Scan for the cell matching the given text and deliver its (X, Y) coordinate at center. 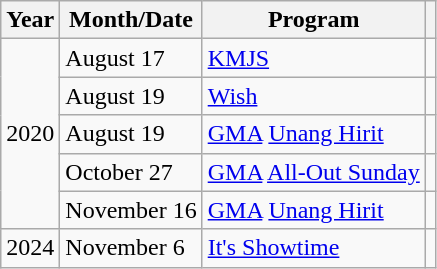
October 27 (131, 172)
Program (314, 20)
November 6 (131, 248)
GMA All-Out Sunday (314, 172)
2020 (30, 134)
Wish (314, 96)
November 16 (131, 210)
Month/Date (131, 20)
August 17 (131, 58)
It's Showtime (314, 248)
KMJS (314, 58)
2024 (30, 248)
Year (30, 20)
